Pinpoint the cell where the given text exists, returning its [X, Y] midpoint coordinate. 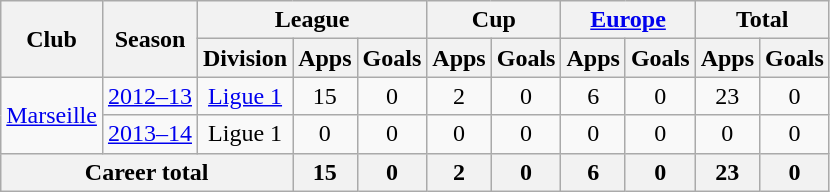
Club [52, 39]
Total [762, 20]
Marseille [52, 115]
2013–14 [150, 134]
League [312, 20]
Europe [628, 20]
2012–13 [150, 96]
Season [150, 39]
Division [246, 58]
Cup [494, 20]
Career total [147, 172]
